Identify which cell holds the provided text, then report its [X, Y] central coordinate. 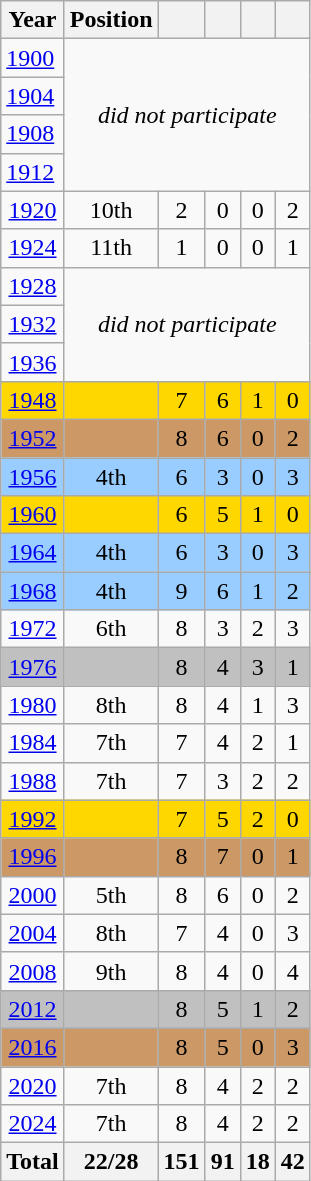
1952 [33, 438]
9th [111, 971]
1976 [33, 667]
1912 [33, 172]
1948 [33, 400]
1936 [33, 362]
1980 [33, 705]
1900 [33, 58]
2016 [33, 1047]
Position [111, 20]
9 [182, 591]
1920 [33, 210]
22/28 [111, 1162]
1992 [33, 819]
151 [182, 1162]
1928 [33, 286]
1932 [33, 324]
1964 [33, 553]
10th [111, 210]
1972 [33, 629]
1908 [33, 134]
Year [33, 20]
2020 [33, 1085]
5th [111, 895]
18 [258, 1162]
2012 [33, 1009]
1988 [33, 781]
2004 [33, 933]
2000 [33, 895]
Total [33, 1162]
1904 [33, 96]
1960 [33, 515]
42 [292, 1162]
1924 [33, 248]
1968 [33, 591]
91 [222, 1162]
2024 [33, 1124]
2008 [33, 971]
6th [111, 629]
1984 [33, 743]
1956 [33, 477]
1996 [33, 857]
11th [111, 248]
